For the text-containing cell, return its midpoint in [X, Y] coordinate format. 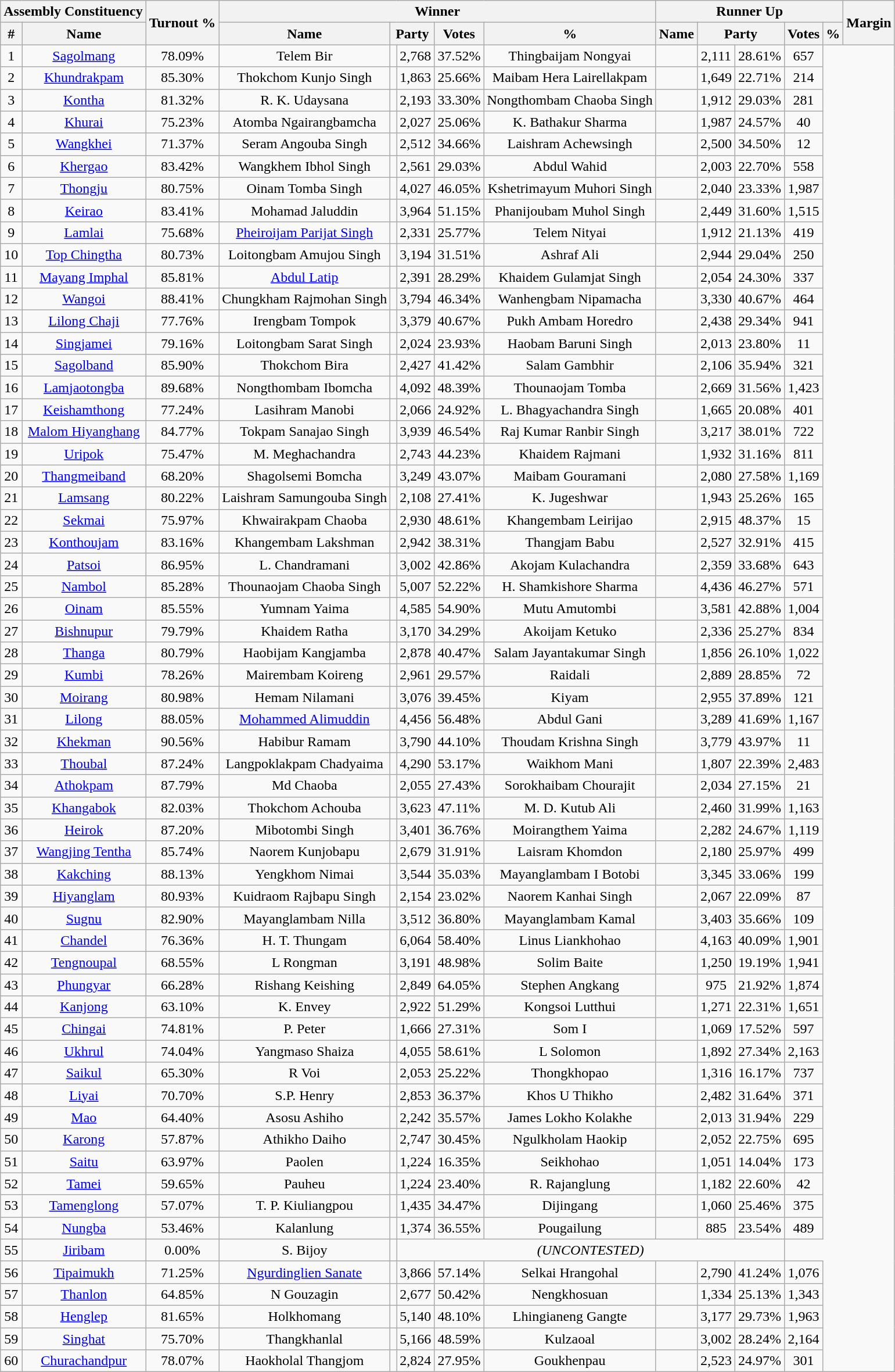
L. Bhagyachandra Singh [570, 410]
2,523 [716, 1361]
30 [12, 697]
80.98% [182, 697]
25 [12, 586]
34.50% [760, 144]
Khundrakpam [84, 78]
58 [12, 1316]
23.54% [760, 1228]
Phanijoubam Muhol Singh [570, 210]
2,747 [416, 1140]
39.45% [459, 697]
2,961 [416, 675]
5,007 [416, 586]
78.09% [182, 56]
Ngulkholam Haokip [570, 1140]
81.32% [182, 100]
3,217 [716, 432]
Uripok [84, 454]
1,665 [716, 410]
4,092 [416, 388]
3,964 [416, 210]
Khergao [84, 166]
1,874 [803, 985]
P. Peter [304, 1029]
Nongthombam Chaoba Singh [570, 100]
33.06% [760, 874]
1,863 [416, 78]
Shagolsemi Bomcha [304, 476]
88.05% [182, 719]
43 [12, 985]
3,401 [416, 830]
Thangmeiband [84, 476]
375 [803, 1206]
41.69% [760, 719]
5,166 [416, 1338]
1,807 [716, 764]
173 [803, 1162]
Wangjing Tentha [84, 852]
1,163 [803, 808]
S.P. Henry [304, 1095]
N Gouzagin [304, 1294]
24.30% [760, 277]
2,193 [416, 100]
R. K. Udaysana [304, 100]
4 [12, 122]
Mairembam Koireng [304, 675]
16.35% [459, 1162]
1,004 [803, 608]
1,435 [416, 1206]
35 [12, 808]
48.39% [459, 388]
Singhat [84, 1338]
3,379 [416, 321]
Sekmai [84, 520]
78.26% [182, 675]
2,482 [716, 1095]
Khangembam Lakshman [304, 542]
1,343 [803, 1294]
2,849 [416, 985]
Khurai [84, 122]
2,336 [716, 631]
2,438 [716, 321]
Naorem Kanhai Singh [570, 896]
Abdul Gani [570, 719]
Dijingang [570, 1206]
1,963 [803, 1316]
Tamei [84, 1184]
2,460 [716, 808]
80.73% [182, 255]
2,052 [716, 1140]
371 [803, 1095]
59 [12, 1338]
27.58% [760, 476]
Kshetrimayum Muhori Singh [570, 188]
2,055 [416, 786]
2,331 [416, 232]
Phungyar [84, 985]
Stephen Angkang [570, 985]
Mutu Amutombi [570, 608]
811 [803, 454]
48.37% [760, 520]
25.22% [459, 1073]
22.70% [760, 166]
2,942 [416, 542]
1,932 [716, 454]
48.61% [459, 520]
17.52% [760, 1029]
85.30% [182, 78]
Solim Baite [570, 962]
27.31% [459, 1029]
22.60% [760, 1184]
2,111 [716, 56]
722 [803, 432]
36.55% [459, 1228]
52 [12, 1184]
68.20% [182, 476]
Hiyanglam [84, 896]
214 [803, 78]
28 [12, 653]
657 [803, 56]
Laisram Khomdon [570, 852]
2,930 [416, 520]
Yengkhom Nimai [304, 874]
Moirangthem Yaima [570, 830]
2,164 [803, 1338]
3,544 [416, 874]
3,191 [416, 962]
64.40% [182, 1117]
K. Bathakur Sharma [570, 122]
Runner Up [749, 12]
71.25% [182, 1272]
85.81% [182, 277]
Akoijam Ketuko [570, 631]
1,271 [716, 1007]
22.39% [760, 764]
Mibotombi Singh [304, 830]
29.73% [760, 1316]
Selkai Hrangohal [570, 1272]
834 [803, 631]
31.91% [459, 852]
Yumnam Yaima [304, 608]
87.24% [182, 764]
72 [803, 675]
Kulzaoal [570, 1338]
21.13% [760, 232]
47.11% [459, 808]
3,866 [416, 1272]
23.93% [459, 343]
54 [12, 1228]
63.10% [182, 1007]
2,282 [716, 830]
Waikhom Mani [570, 764]
87.20% [182, 830]
281 [803, 100]
24.57% [760, 122]
Ngurdinglien Sanate [304, 1272]
Akojam Kulachandra [570, 564]
3,512 [416, 918]
975 [716, 985]
Khangembam Leirijao [570, 520]
737 [803, 1073]
Loitongbam Amujou Singh [304, 255]
8 [12, 210]
23.02% [459, 896]
2,915 [716, 520]
Pougailung [570, 1228]
87 [803, 896]
75.97% [182, 520]
1,069 [716, 1029]
83.41% [182, 210]
31.56% [760, 388]
19.19% [760, 962]
50 [12, 1140]
Telem Nityai [570, 232]
Turnout % [182, 23]
53 [12, 1206]
1 [12, 56]
81.65% [182, 1316]
James Lokho Kolakhe [570, 1117]
40.09% [760, 940]
78.07% [182, 1361]
2,790 [716, 1272]
28.29% [459, 277]
6 [12, 166]
13 [12, 321]
57.87% [182, 1140]
Mayanglambam Kamal [570, 918]
24.97% [760, 1361]
49 [12, 1117]
90.56% [182, 741]
Tokpam Sanajao Singh [304, 432]
87.79% [182, 786]
16 [12, 388]
2,242 [416, 1117]
1,666 [416, 1029]
30.45% [459, 1140]
Sagolmang [84, 56]
25.97% [760, 852]
27.15% [760, 786]
48 [12, 1095]
42.86% [459, 564]
Md Chaoba [304, 786]
82.90% [182, 918]
32.91% [760, 542]
Thanlon [84, 1294]
Thokchom Achouba [304, 808]
T. P. Kiuliangpou [304, 1206]
2,053 [416, 1073]
4,290 [416, 764]
52.22% [459, 586]
36.76% [459, 830]
3,177 [716, 1316]
46.27% [760, 586]
337 [803, 277]
77.24% [182, 410]
51.29% [459, 1007]
68.55% [182, 962]
80.22% [182, 498]
44.23% [459, 454]
Salam Gambhir [570, 366]
64.85% [182, 1294]
Chungkham Rajmohan Singh [304, 299]
1,169 [803, 476]
121 [803, 697]
2,512 [416, 144]
109 [803, 918]
29.34% [760, 321]
85.90% [182, 366]
Lilong Chaji [84, 321]
Maibam Hera Lairellakpam [570, 78]
Kuidraom Rajbapu Singh [304, 896]
Saitu [84, 1162]
Thongkhopao [570, 1073]
558 [803, 166]
Nengkhosuan [570, 1294]
Haobam Baruni Singh [570, 343]
74.04% [182, 1051]
Khwairakpam Chaoba [304, 520]
941 [803, 321]
Pukh Ambam Horedro [570, 321]
2,677 [416, 1294]
Khaidem Gulamjat Singh [570, 277]
Abdul Latip [304, 277]
2,163 [803, 1051]
4,456 [416, 719]
1,901 [803, 940]
H. T. Thungam [304, 940]
53.46% [182, 1228]
31 [12, 719]
33 [12, 764]
2,027 [416, 122]
Lhingianeng Gangte [570, 1316]
37 [12, 852]
57.14% [459, 1272]
45 [12, 1029]
Pauheu [304, 1184]
Thokchom Kunjo Singh [304, 78]
2,180 [716, 852]
9 [12, 232]
229 [803, 1117]
Sorokhaibam Chourajit [570, 786]
89.68% [182, 388]
Thounaojam Chaoba Singh [304, 586]
21.92% [760, 985]
46.54% [459, 432]
3,194 [416, 255]
75.47% [182, 454]
Mohamad Jaluddin [304, 210]
24 [12, 564]
5 [12, 144]
1,167 [803, 719]
1,334 [716, 1294]
Athokpam [84, 786]
2,878 [416, 653]
2,066 [416, 410]
3,330 [716, 299]
1,316 [716, 1073]
4,055 [416, 1051]
66.28% [182, 985]
Mayang Imphal [84, 277]
L. Chandramani [304, 564]
27 [12, 631]
43.07% [459, 476]
31.64% [760, 1095]
Malom Hiyanghang [84, 432]
Holkhomang [304, 1316]
47 [12, 1073]
41 [12, 940]
16.17% [760, 1073]
83.42% [182, 166]
Atomba Ngairangbamcha [304, 122]
75.23% [182, 122]
3,076 [416, 697]
Heirok [84, 830]
Singjamei [84, 343]
83.16% [182, 542]
1,250 [716, 962]
Laishram Samungouba Singh [304, 498]
Jiribam [84, 1250]
35.94% [760, 366]
41.24% [760, 1272]
86.95% [182, 564]
Wangkhei [84, 144]
31.60% [760, 210]
29 [12, 675]
Khaidem Rajmani [570, 454]
57.07% [182, 1206]
1,649 [716, 78]
3,170 [416, 631]
38.31% [459, 542]
Linus Liankhohao [570, 940]
29.57% [459, 675]
3,289 [716, 719]
Mao [84, 1117]
301 [803, 1361]
165 [803, 498]
Khangabok [84, 808]
5,140 [416, 1316]
56 [12, 1272]
Rishang Keishing [304, 985]
22.31% [760, 1007]
2,889 [716, 675]
# [12, 34]
597 [803, 1029]
R Voi [304, 1073]
L Solomon [570, 1051]
Khaidem Ratha [304, 631]
60 [12, 1361]
Maibam Gouramani [570, 476]
Irengbam Tompok [304, 321]
1,060 [716, 1206]
56.48% [459, 719]
S. Bijoy [304, 1250]
1,182 [716, 1184]
Mayanglambam I Botobi [570, 874]
Tipaimukh [84, 1272]
35.57% [459, 1117]
Keishamthong [84, 410]
Bishnupur [84, 631]
43.97% [760, 741]
Asosu Ashiho [304, 1117]
31.94% [760, 1117]
K. Envey [304, 1007]
2,040 [716, 188]
(UNCONTESTED) [591, 1250]
Yangmaso Shaiza [304, 1051]
Lasihram Manobi [304, 410]
2,034 [716, 786]
2,108 [416, 498]
2,669 [716, 388]
33.30% [459, 100]
Thoudam Krishna Singh [570, 741]
Ukhrul [84, 1051]
Langpoklakpam Chadyaima [304, 764]
28.61% [760, 56]
25.46% [760, 1206]
38.01% [760, 432]
29.04% [760, 255]
2,154 [416, 896]
75.70% [182, 1338]
Lamsang [84, 498]
Mayanglambam Nilla [304, 918]
80.75% [182, 188]
1,651 [803, 1007]
65.30% [182, 1073]
Habibur Ramam [304, 741]
1,374 [416, 1228]
Tengnoupal [84, 962]
27.43% [459, 786]
1,022 [803, 653]
Nongthombam Ibomcha [304, 388]
7 [12, 188]
3,623 [416, 808]
Haokholal Thangjom [304, 1361]
77.76% [182, 321]
22.09% [760, 896]
R. Rajanglung [570, 1184]
3,403 [716, 918]
28.24% [760, 1338]
34.66% [459, 144]
1,051 [716, 1162]
Khos U Thikho [570, 1095]
25.13% [760, 1294]
Thoubal [84, 764]
2,743 [416, 454]
Kongsoi Lutthui [570, 1007]
63.97% [182, 1162]
Wangkhem Ibhol Singh [304, 166]
3,581 [716, 608]
27.41% [459, 498]
Tamenglong [84, 1206]
415 [803, 542]
Seram Angouba Singh [304, 144]
Kakching [84, 874]
Raidali [570, 675]
Salam Jayantakumar Singh [570, 653]
82.03% [182, 808]
48.59% [459, 1338]
23.40% [459, 1184]
M. D. Kutub Ali [570, 808]
2,824 [416, 1361]
L Rongman [304, 962]
Henglep [84, 1316]
46 [12, 1051]
80.93% [182, 896]
Seikhohao [570, 1162]
25.06% [459, 122]
4,027 [416, 188]
38 [12, 874]
28.85% [760, 675]
2,106 [716, 366]
Raj Kumar Ranbir Singh [570, 432]
Hemam Nilamani [304, 697]
14 [12, 343]
3 [12, 100]
Wanhengbam Nipamacha [570, 299]
70.70% [182, 1095]
75.68% [182, 232]
44 [12, 1007]
31.99% [760, 808]
1,423 [803, 388]
34.29% [459, 631]
48.98% [459, 962]
643 [803, 564]
Thingbaijam Nongyai [570, 56]
10 [12, 255]
2 [12, 78]
85.55% [182, 608]
Oinam [84, 608]
Mohammed Alimuddin [304, 719]
39 [12, 896]
36.37% [459, 1095]
1,076 [803, 1272]
Paolen [304, 1162]
37.89% [760, 697]
Margin [869, 23]
85.28% [182, 586]
33.68% [760, 564]
46.05% [459, 188]
Churachandpur [84, 1361]
Som I [570, 1029]
401 [803, 410]
31.51% [459, 255]
Assembly Constituency [73, 12]
Winner [438, 12]
26.10% [760, 653]
35.66% [760, 918]
24.92% [459, 410]
H. Shamkishore Sharma [570, 586]
17 [12, 410]
6,064 [416, 940]
2,024 [416, 343]
84.77% [182, 432]
K. Jugeshwar [570, 498]
1,856 [716, 653]
2,944 [716, 255]
79.79% [182, 631]
2,054 [716, 277]
27.95% [459, 1361]
23.80% [760, 343]
27.34% [760, 1051]
36.80% [459, 918]
3,939 [416, 432]
250 [803, 255]
Liyai [84, 1095]
2,483 [803, 764]
Kalanlung [304, 1228]
58.61% [459, 1051]
64.05% [459, 985]
Keirao [84, 210]
14.04% [760, 1162]
3,249 [416, 476]
Kumbi [84, 675]
22.75% [760, 1140]
57 [12, 1294]
85.74% [182, 852]
Chandel [84, 940]
199 [803, 874]
Telem Bir [304, 56]
Abdul Wahid [570, 166]
1,892 [716, 1051]
571 [803, 586]
2,527 [716, 542]
1,119 [803, 830]
Oinam Tomba Singh [304, 188]
2,561 [416, 166]
2,080 [716, 476]
Thongju [84, 188]
1,941 [803, 962]
51.15% [459, 210]
695 [803, 1140]
Thangjam Babu [570, 542]
76.36% [182, 940]
Nambol [84, 586]
Naorem Kunjobapu [304, 852]
2,768 [416, 56]
55 [12, 1250]
M. Meghachandra [304, 454]
40.47% [459, 653]
419 [803, 232]
23 [12, 542]
23.33% [760, 188]
Loitongbam Sarat Singh [304, 343]
Lilong [84, 719]
1,943 [716, 498]
Haobijam Kangjamba [304, 653]
25.77% [459, 232]
Thokchom Bira [304, 366]
0.00% [182, 1250]
1,515 [803, 210]
44.10% [459, 741]
Karong [84, 1140]
25.66% [459, 78]
4,436 [716, 586]
Thounaojam Tomba [570, 388]
20 [12, 476]
Chingai [84, 1029]
46.34% [459, 299]
Goukhenpau [570, 1361]
51 [12, 1162]
36 [12, 830]
Ashraf Ali [570, 255]
Athikho Daiho [304, 1140]
Patsoi [84, 564]
88.41% [182, 299]
Moirang [84, 697]
Thangkhanlal [304, 1338]
Thanga [84, 653]
Khekman [84, 741]
2,853 [416, 1095]
35.03% [459, 874]
Lamjaotongba [84, 388]
2,067 [716, 896]
2,679 [416, 852]
53.17% [459, 764]
2,955 [716, 697]
80.79% [182, 653]
42.88% [760, 608]
59.65% [182, 1184]
2,003 [716, 166]
22.71% [760, 78]
Laishram Achewsingh [570, 144]
48.10% [459, 1316]
Top Chingtha [84, 255]
88.13% [182, 874]
Saikul [84, 1073]
Pheiroijam Parijat Singh [304, 232]
25.26% [760, 498]
464 [803, 299]
32 [12, 741]
25.27% [760, 631]
Konthoujam [84, 542]
37.52% [459, 56]
Sugnu [84, 918]
58.40% [459, 940]
4,585 [416, 608]
3,345 [716, 874]
2,500 [716, 144]
34 [12, 786]
2,391 [416, 277]
31.16% [760, 454]
885 [716, 1228]
Kanjong [84, 1007]
24.67% [760, 830]
Sagolband [84, 366]
2,449 [716, 210]
489 [803, 1228]
4,163 [716, 940]
3,790 [416, 741]
2,359 [716, 564]
Kontha [84, 100]
321 [803, 366]
Kiyam [570, 697]
18 [12, 432]
79.16% [182, 343]
71.37% [182, 144]
Nungba [84, 1228]
2,427 [416, 366]
74.81% [182, 1029]
50.42% [459, 1294]
41.42% [459, 366]
Lamlai [84, 232]
54.90% [459, 608]
3,794 [416, 299]
22 [12, 520]
20.08% [760, 410]
2,922 [416, 1007]
19 [12, 454]
499 [803, 852]
26 [12, 608]
3,779 [716, 741]
Wangoi [84, 299]
34.47% [459, 1206]
